Search for the cell housing the specified text and yield its [X, Y] center coordinate. 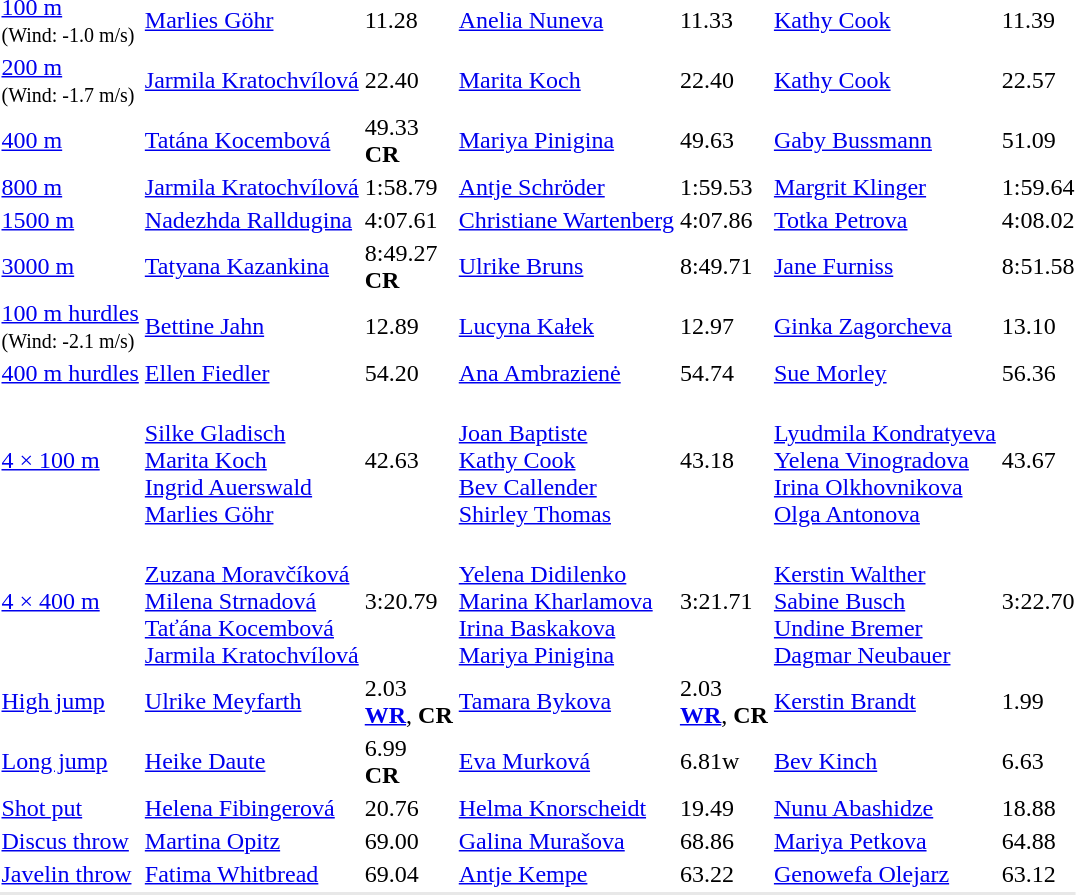
Helma Knorscheidt [566, 808]
Ulrike Meyfarth [252, 702]
4:07.86 [724, 220]
63.22 [724, 874]
Jane Furniss [884, 266]
6.81w [724, 762]
800 m [70, 187]
Sue Morley [884, 373]
400 m hurdles [70, 373]
Lyudmila KondratyevaYelena VinogradovaIrina OlkhovnikovaOlga Antonova [884, 460]
4:08.02 [1038, 220]
Margrit Klinger [884, 187]
13.10 [1038, 326]
51.09 [1038, 140]
68.86 [724, 841]
1:58.79 [408, 187]
6.99CR [408, 762]
56.36 [1038, 373]
Marita Koch [566, 80]
Helena Fibingerová [252, 808]
1.99 [1038, 702]
Galina Murašova [566, 841]
Ginka Zagorcheva [884, 326]
1500 m [70, 220]
Eva Murková [566, 762]
Bev Kinch [884, 762]
Javelin throw [70, 874]
Mariya Pinigina [566, 140]
3:20.79 [408, 601]
1:59.64 [1038, 187]
Gaby Bussmann [884, 140]
100 m hurdles(Wind: -2.1 m/s) [70, 326]
63.12 [1038, 874]
Martina Opitz [252, 841]
Kathy Cook [884, 80]
8:49.71 [724, 266]
Silke GladischMarita KochIngrid AuerswaldMarlies Göhr [252, 460]
High jump [70, 702]
Nunu Abashidze [884, 808]
Discus throw [70, 841]
Antje Schröder [566, 187]
4 × 100 m [70, 460]
Lucyna Kałek [566, 326]
20.76 [408, 808]
3000 m [70, 266]
Ana Ambrazienė [566, 373]
Antje Kempe [566, 874]
Ellen Fiedler [252, 373]
43.18 [724, 460]
Joan BaptisteKathy CookBev CallenderShirley Thomas [566, 460]
Zuzana MoravčíkováMilena StrnadováTaťána KocembováJarmila Kratochvílová [252, 601]
3:21.71 [724, 601]
Tatyana Kazankina [252, 266]
54.20 [408, 373]
Bettine Jahn [252, 326]
1:59.53 [724, 187]
Kerstin Brandt [884, 702]
54.74 [724, 373]
8:51.58 [1038, 266]
400 m [70, 140]
Long jump [70, 762]
8:49.27CR [408, 266]
Heike Daute [252, 762]
Kerstin WaltherSabine BuschUndine BremerDagmar Neubauer [884, 601]
69.04 [408, 874]
Shot put [70, 808]
12.97 [724, 326]
Nadezhda Ralldugina [252, 220]
Christiane Wartenberg [566, 220]
18.88 [1038, 808]
22.57 [1038, 80]
4 × 400 m [70, 601]
43.67 [1038, 460]
Tamara Bykova [566, 702]
Tatána Kocembová [252, 140]
Yelena DidilenkoMarina KharlamovaIrina BaskakovaMariya Pinigina [566, 601]
4:07.61 [408, 220]
200 m(Wind: -1.7 m/s) [70, 80]
Totka Petrova [884, 220]
3:22.70 [1038, 601]
Ulrike Bruns [566, 266]
69.00 [408, 841]
49.33CR [408, 140]
19.49 [724, 808]
6.63 [1038, 762]
49.63 [724, 140]
Genowefa Olejarz [884, 874]
12.89 [408, 326]
42.63 [408, 460]
Fatima Whitbread [252, 874]
64.88 [1038, 841]
Mariya Petkova [884, 841]
